Scan for the cell matching the given text and deliver its [x, y] coordinate at center. 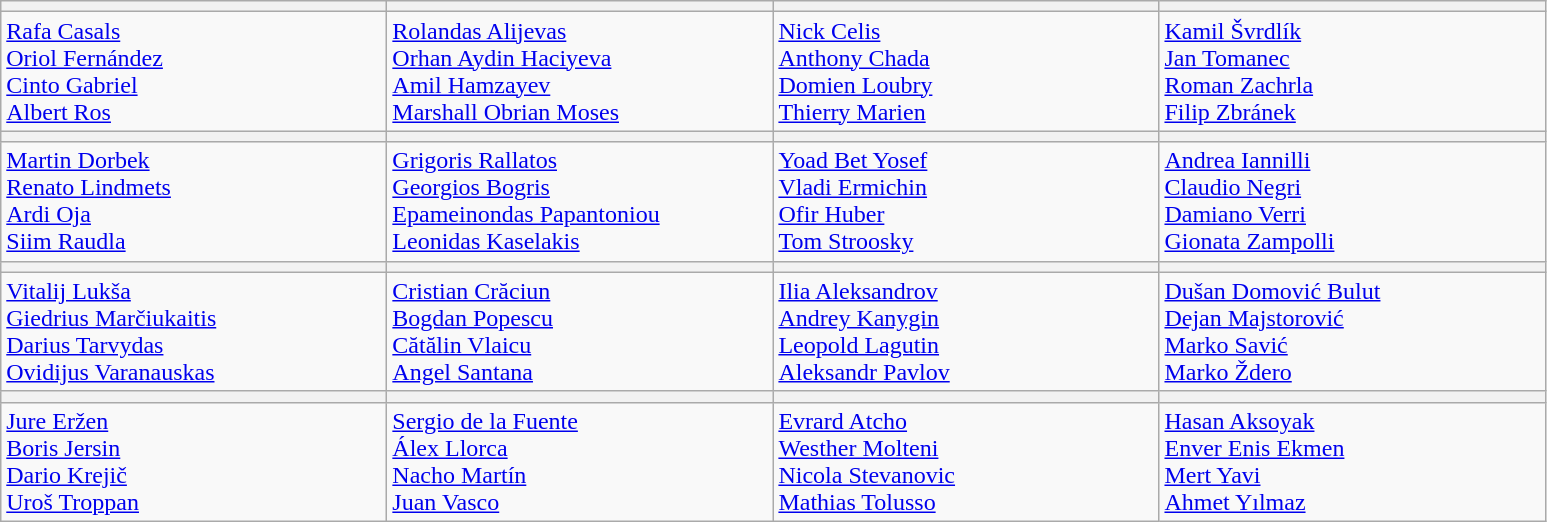
Kamil ŠvrdlíkJan TomanecRoman ZachrlaFilip Zbránek [1352, 72]
Rolandas AlijevasOrhan Aydin HaciyevaAmil HamzayevMarshall Obrian Moses [580, 72]
Andrea IannilliClaudio NegriDamiano VerriGionata Zampolli [1352, 202]
Cristian CrăciunBogdan PopescuCătălin VlaicuAngel Santana [580, 332]
Grigoris RallatosGeorgios BogrisEpameinondas PapantoniouLeonidas Kaselakis [580, 202]
Rafa CasalsOriol FernándezCinto GabrielAlbert Ros [194, 72]
Vitalij LukšaGiedrius MarčiukaitisDarius TarvydasOvidijus Varanauskas [194, 332]
Martin DorbekRenato LindmetsArdi OjaSiim Raudla [194, 202]
Yoad Bet YosefVladi ErmichinOfir HuberTom Stroosky [966, 202]
Jure ErženBoris JersinDario KrejičUroš Troppan [194, 462]
Evrard AtchoWesther MolteniNicola StevanovicMathias Tolusso [966, 462]
Dušan Domović BulutDejan MajstorovićMarko SavićMarko Ždero [1352, 332]
Sergio de la FuenteÁlex LlorcaNacho MartínJuan Vasco [580, 462]
Hasan AksoyakEnver Enis EkmenMert YaviAhmet Yılmaz [1352, 462]
Ilia AleksandrovAndrey KanyginLeopold LagutinAleksandr Pavlov [966, 332]
Nick CelisAnthony ChadaDomien LoubryThierry Marien [966, 72]
